Scan for the cell matching the given text and deliver its (X, Y) coordinate at center. 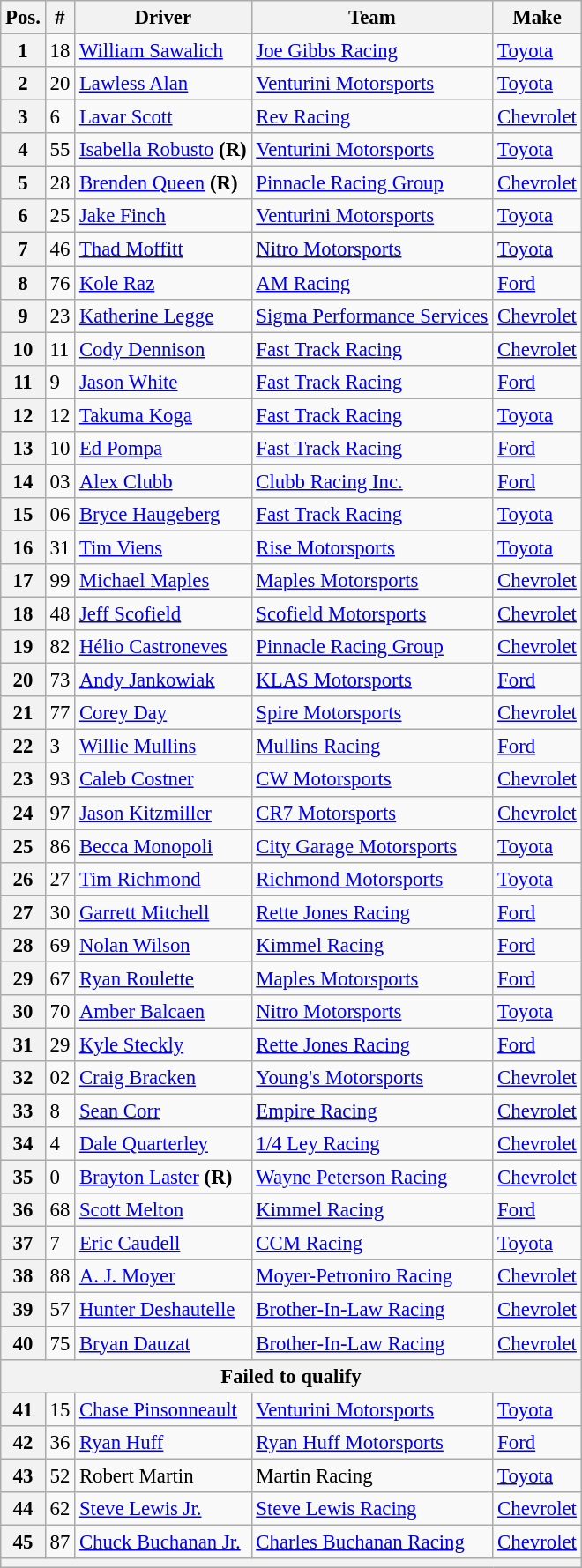
Spire Motorsports (372, 713)
76 (60, 283)
Ed Pompa (163, 449)
19 (23, 647)
42 (23, 1442)
62 (60, 1509)
Brayton Laster (R) (163, 1178)
Charles Buchanan Racing (372, 1542)
57 (60, 1310)
82 (60, 647)
87 (60, 1542)
Garrett Mitchell (163, 912)
68 (60, 1210)
Hélio Castroneves (163, 647)
Thad Moffitt (163, 249)
Takuma Koga (163, 415)
Steve Lewis Jr. (163, 1509)
Jeff Scofield (163, 614)
Young's Motorsports (372, 1078)
Chuck Buchanan Jr. (163, 1542)
5 (23, 183)
16 (23, 547)
Corey Day (163, 713)
Scott Melton (163, 1210)
Clubb Racing Inc. (372, 481)
Ryan Huff (163, 1442)
Lawless Alan (163, 84)
Becca Monopoli (163, 846)
CCM Racing (372, 1244)
Chase Pinsonneault (163, 1409)
Scofield Motorsports (372, 614)
Rise Motorsports (372, 547)
22 (23, 747)
88 (60, 1277)
38 (23, 1277)
Katherine Legge (163, 316)
Make (537, 18)
Moyer-Petroniro Racing (372, 1277)
Dale Quarterley (163, 1144)
0 (60, 1178)
AM Racing (372, 283)
KLAS Motorsports (372, 680)
Kyle Steckly (163, 1044)
48 (60, 614)
41 (23, 1409)
Nolan Wilson (163, 946)
77 (60, 713)
13 (23, 449)
Bryan Dauzat (163, 1343)
32 (23, 1078)
A. J. Moyer (163, 1277)
Eric Caudell (163, 1244)
67 (60, 978)
97 (60, 813)
1/4 Ley Racing (372, 1144)
Caleb Costner (163, 780)
99 (60, 581)
37 (23, 1244)
26 (23, 879)
Driver (163, 18)
Ryan Roulette (163, 978)
Rev Racing (372, 117)
Wayne Peterson Racing (372, 1178)
Craig Bracken (163, 1078)
44 (23, 1509)
Hunter Deshautelle (163, 1310)
Ryan Huff Motorsports (372, 1442)
Michael Maples (163, 581)
Lavar Scott (163, 117)
55 (60, 150)
Jason Kitzmiller (163, 813)
Tim Richmond (163, 879)
35 (23, 1178)
Sigma Performance Services (372, 316)
Sean Corr (163, 1111)
Jake Finch (163, 216)
75 (60, 1343)
Tim Viens (163, 547)
Andy Jankowiak (163, 680)
24 (23, 813)
03 (60, 481)
40 (23, 1343)
# (60, 18)
02 (60, 1078)
Joe Gibbs Racing (372, 51)
21 (23, 713)
William Sawalich (163, 51)
33 (23, 1111)
Failed to qualify (291, 1376)
46 (60, 249)
CR7 Motorsports (372, 813)
Mullins Racing (372, 747)
Isabella Robusto (R) (163, 150)
Kole Raz (163, 283)
34 (23, 1144)
Empire Racing (372, 1111)
70 (60, 1012)
Willie Mullins (163, 747)
Steve Lewis Racing (372, 1509)
Pos. (23, 18)
City Garage Motorsports (372, 846)
45 (23, 1542)
Richmond Motorsports (372, 879)
39 (23, 1310)
Cody Dennison (163, 349)
2 (23, 84)
14 (23, 481)
17 (23, 581)
Alex Clubb (163, 481)
Team (372, 18)
Amber Balcaen (163, 1012)
Martin Racing (372, 1475)
Robert Martin (163, 1475)
69 (60, 946)
93 (60, 780)
1 (23, 51)
06 (60, 515)
86 (60, 846)
43 (23, 1475)
52 (60, 1475)
CW Motorsports (372, 780)
Jason White (163, 382)
73 (60, 680)
Brenden Queen (R) (163, 183)
Bryce Haugeberg (163, 515)
